Capture the cell that displays the provided text and extract its [x, y] central coordinate. 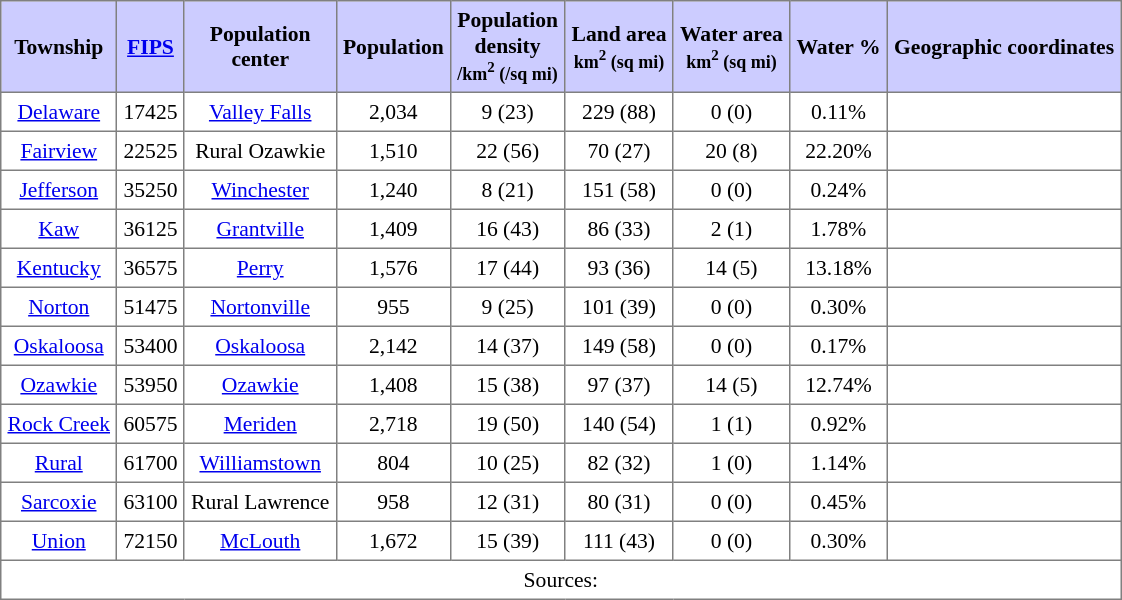
1.78% [839, 228]
1 (1) [731, 424]
0.92% [839, 424]
15 (38) [507, 384]
72150 [150, 540]
111 (43) [619, 540]
0.17% [839, 346]
17425 [150, 112]
1 (0) [731, 462]
Perry [260, 268]
Rural Lawrence [260, 502]
35250 [150, 190]
0.24% [839, 190]
14 (37) [507, 346]
97 (37) [619, 384]
149 (58) [619, 346]
61700 [150, 462]
Delaware [59, 112]
2,034 [393, 112]
Valley Falls [260, 112]
955 [393, 306]
Grantville [260, 228]
Sources: [561, 580]
Rural [59, 462]
Township [59, 47]
Kentucky [59, 268]
1,510 [393, 150]
Kaw [59, 228]
229 (88) [619, 112]
Rural Ozawkie [260, 150]
Sarcoxie [59, 502]
Populationdensity/km2 (/sq mi) [507, 47]
Rock Creek [59, 424]
1,672 [393, 540]
FIPS [150, 47]
1,409 [393, 228]
1.14% [839, 462]
151 (58) [619, 190]
17 (44) [507, 268]
22.20% [839, 150]
51475 [150, 306]
Norton [59, 306]
1,240 [393, 190]
86 (33) [619, 228]
15 (39) [507, 540]
Union [59, 540]
20 (8) [731, 150]
53950 [150, 384]
Fairview [59, 150]
Nortonville [260, 306]
63100 [150, 502]
McLouth [260, 540]
Jefferson [59, 190]
8 (21) [507, 190]
9 (25) [507, 306]
12.74% [839, 384]
804 [393, 462]
53400 [150, 346]
12 (31) [507, 502]
60575 [150, 424]
2 (1) [731, 228]
10 (25) [507, 462]
Geographic coordinates [1004, 47]
93 (36) [619, 268]
16 (43) [507, 228]
36125 [150, 228]
9 (23) [507, 112]
Meriden [260, 424]
82 (32) [619, 462]
19 (50) [507, 424]
Winchester [260, 190]
Land areakm2 (sq mi) [619, 47]
13.18% [839, 268]
958 [393, 502]
1,408 [393, 384]
Water % [839, 47]
1,576 [393, 268]
22 (56) [507, 150]
2,142 [393, 346]
2,718 [393, 424]
22525 [150, 150]
140 (54) [619, 424]
Water areakm2 (sq mi) [731, 47]
0.11% [839, 112]
0.45% [839, 502]
101 (39) [619, 306]
Williamstown [260, 462]
Populationcenter [260, 47]
70 (27) [619, 150]
36575 [150, 268]
80 (31) [619, 502]
Population [393, 47]
